Capture the cell that displays the provided text and extract its (x, y) central coordinate. 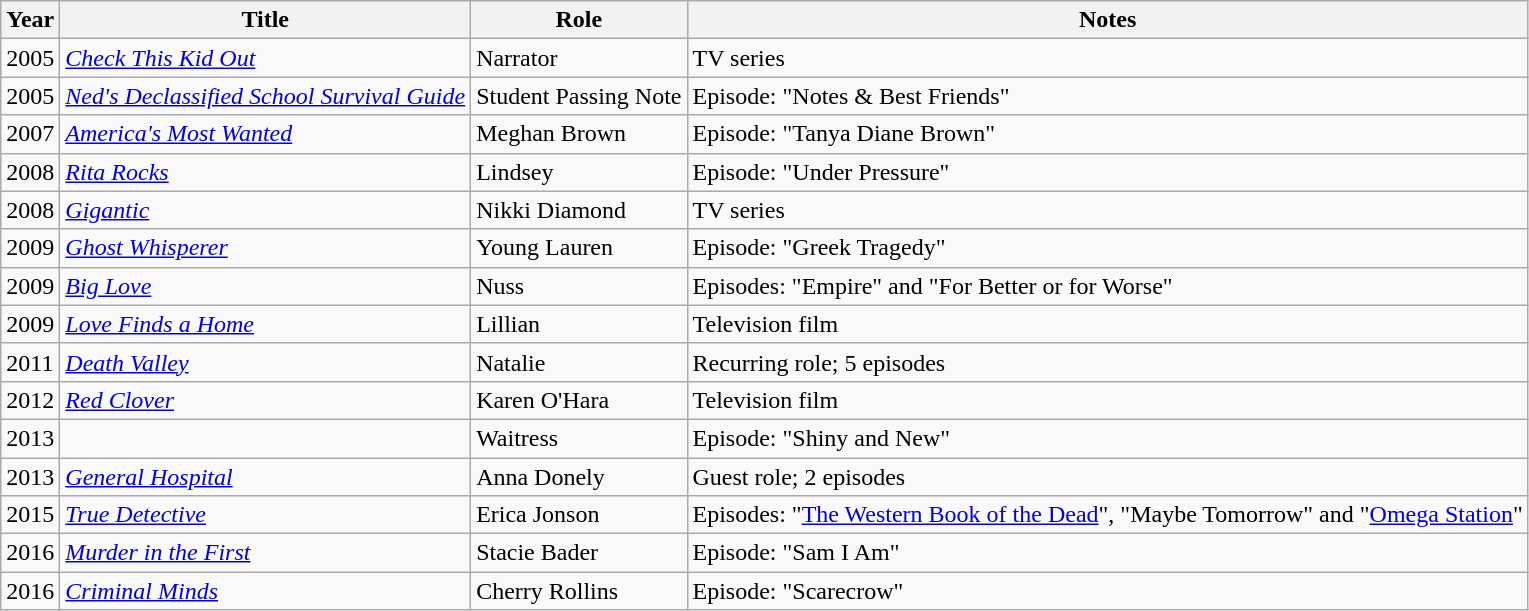
Episode: "Scarecrow" (1108, 591)
2012 (30, 400)
Cherry Rollins (579, 591)
Red Clover (266, 400)
True Detective (266, 515)
Year (30, 20)
Love Finds a Home (266, 324)
Murder in the First (266, 553)
Episode: "Greek Tragedy" (1108, 248)
Narrator (579, 58)
Episode: "Notes & Best Friends" (1108, 96)
Ghost Whisperer (266, 248)
Episode: "Tanya Diane Brown" (1108, 134)
Guest role; 2 episodes (1108, 477)
Episode: "Sam I Am" (1108, 553)
Nuss (579, 286)
Notes (1108, 20)
2011 (30, 362)
Nikki Diamond (579, 210)
General Hospital (266, 477)
Episode: "Under Pressure" (1108, 172)
Criminal Minds (266, 591)
Death Valley (266, 362)
2007 (30, 134)
Title (266, 20)
Rita Rocks (266, 172)
Check This Kid Out (266, 58)
Episode: "Shiny and New" (1108, 438)
Student Passing Note (579, 96)
Lindsey (579, 172)
Episodes: "Empire" and "For Better or for Worse" (1108, 286)
Stacie Bader (579, 553)
Meghan Brown (579, 134)
Ned's Declassified School Survival Guide (266, 96)
Big Love (266, 286)
Erica Jonson (579, 515)
Waitress (579, 438)
Episodes: "The Western Book of the Dead", "Maybe Tomorrow" and "Omega Station" (1108, 515)
2015 (30, 515)
Karen O'Hara (579, 400)
Recurring role; 5 episodes (1108, 362)
Lillian (579, 324)
Gigantic (266, 210)
Anna Donely (579, 477)
Role (579, 20)
America's Most Wanted (266, 134)
Young Lauren (579, 248)
Natalie (579, 362)
